Extract the [x, y] coordinate from the center of the cell holding the provided text.  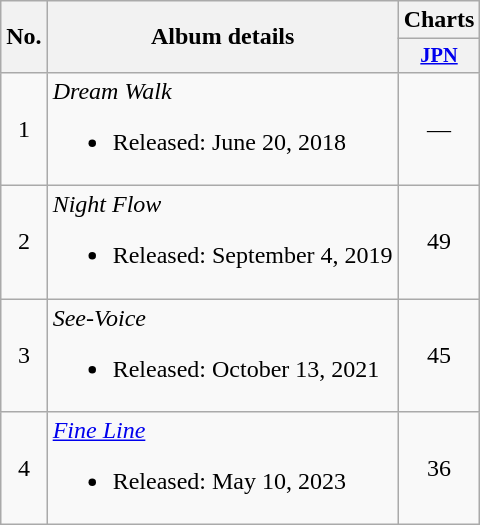
Album details [222, 37]
2 [24, 242]
JPN [439, 56]
Charts [439, 20]
49 [439, 242]
45 [439, 356]
No. [24, 37]
Night FlowReleased: September 4, 2019 [222, 242]
Fine LineReleased: May 10, 2023 [222, 468]
4 [24, 468]
See-VoiceReleased: October 13, 2021 [222, 356]
Dream WalkReleased: June 20, 2018 [222, 128]
1 [24, 128]
36 [439, 468]
3 [24, 356]
— [439, 128]
